Provide the (x, y) coordinate of the cell's center where the given text is located.  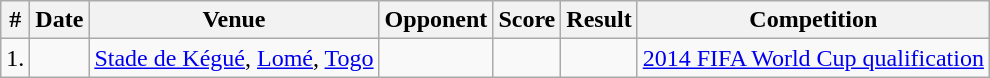
Score (527, 20)
Venue (234, 20)
# (16, 20)
2014 FIFA World Cup qualification (813, 58)
Opponent (436, 20)
Competition (813, 20)
Result (599, 20)
Stade de Kégué, Lomé, Togo (234, 58)
1. (16, 58)
Date (60, 20)
